Provide the [x, y] coordinate of the cell's center where the given text is located.  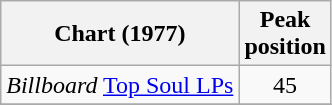
Peakposition [285, 34]
45 [285, 85]
Chart (1977) [120, 34]
Billboard Top Soul LPs [120, 85]
